Find where the given text appears and provide that cell's center as [x, y] coordinate. 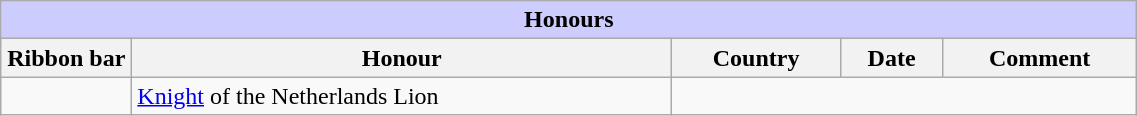
Ribbon bar [66, 58]
Knight of the Netherlands Lion [402, 96]
Date [892, 58]
Honour [402, 58]
Country [756, 58]
Honours [569, 20]
Comment [1040, 58]
